From the cell containing the given text, extract its center point as (x, y) coordinate. 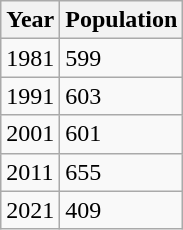
655 (122, 172)
2001 (30, 134)
2011 (30, 172)
1981 (30, 58)
Population (122, 20)
601 (122, 134)
599 (122, 58)
1991 (30, 96)
Year (30, 20)
409 (122, 210)
603 (122, 96)
2021 (30, 210)
